Identify which cell holds the provided text, then report its [X, Y] central coordinate. 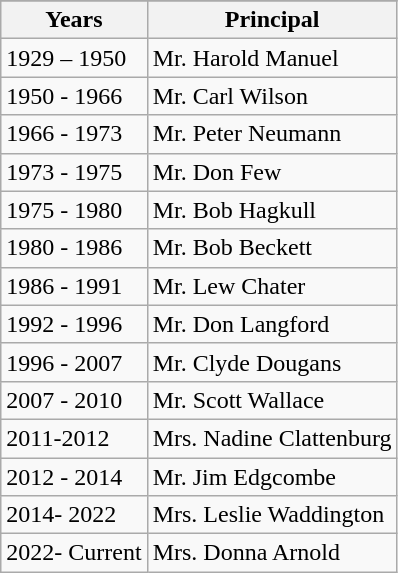
Mr. Bob Hagkull [272, 210]
1975 - 1980 [74, 210]
2022- Current [74, 553]
1950 - 1966 [74, 96]
Mrs. Donna Arnold [272, 553]
1986 - 1991 [74, 286]
Mr. Harold Manuel [272, 58]
Mr. Clyde Dougans [272, 362]
Mr. Scott Wallace [272, 400]
1929 – 1950 [74, 58]
2012 - 2014 [74, 477]
Mr. Jim Edgcombe [272, 477]
1973 - 1975 [74, 172]
1996 - 2007 [74, 362]
1966 - 1973 [74, 134]
Mr. Don Few [272, 172]
2007 - 2010 [74, 400]
Years [74, 20]
Mr. Carl Wilson [272, 96]
2011-2012 [74, 438]
Mrs. Leslie Waddington [272, 515]
Principal [272, 20]
Mr. Don Langford [272, 324]
1980 - 1986 [74, 248]
Mr. Bob Beckett [272, 248]
Mr. Peter Neumann [272, 134]
2014- 2022 [74, 515]
Mr. Lew Chater [272, 286]
1992 - 1996 [74, 324]
Mrs. Nadine Clattenburg [272, 438]
